Output the [x, y] coordinate of the center of the cell containing the given text.  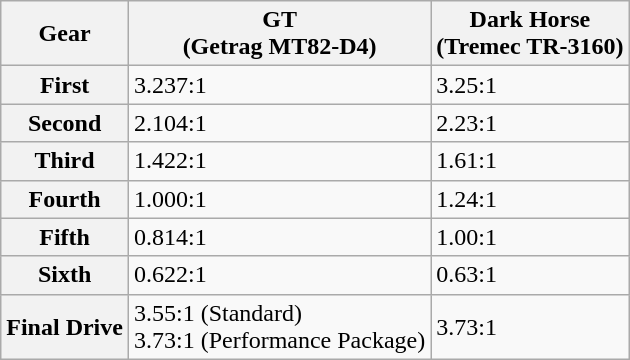
Sixth [65, 275]
0.622:1 [279, 275]
1.24:1 [530, 199]
0.63:1 [530, 275]
Gear [65, 34]
Second [65, 123]
3.25:1 [530, 85]
1.000:1 [279, 199]
Fifth [65, 237]
0.814:1 [279, 237]
3.55:1 (Standard)3.73:1 (Performance Package) [279, 326]
1.00:1 [530, 237]
1.422:1 [279, 161]
3.73:1 [530, 326]
Dark Horse(Tremec TR-3160) [530, 34]
GT(Getrag MT82-D4) [279, 34]
Final Drive [65, 326]
1.61:1 [530, 161]
Third [65, 161]
2.23:1 [530, 123]
2.104:1 [279, 123]
First [65, 85]
Fourth [65, 199]
3.237:1 [279, 85]
